Provide the (X, Y) coordinate of the cell's center where the given text is located.  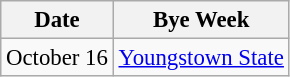
Date (57, 20)
Youngstown State (201, 58)
October 16 (57, 58)
Bye Week (201, 20)
